Return [X, Y] of the center of cell containing provided text 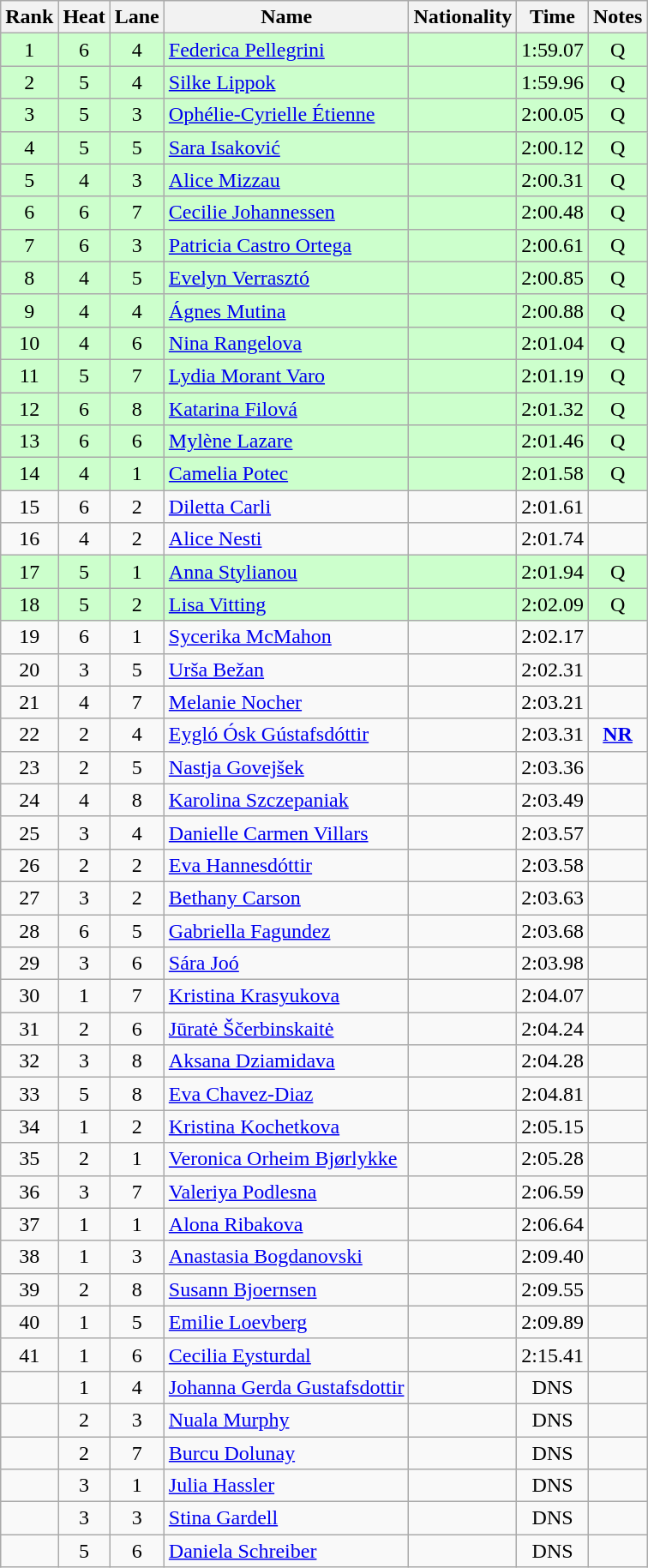
28 [29, 930]
20 [29, 670]
Lisa Vitting [286, 604]
2:04.07 [553, 996]
Gabriella Fagundez [286, 930]
Burcu Dolunay [286, 1453]
Lydia Morant Varo [286, 375]
2:05.28 [553, 1159]
24 [29, 800]
Valeriya Podlesna [286, 1192]
Aksana Dziamidava [286, 1061]
Heat [84, 17]
30 [29, 996]
2:01.74 [553, 539]
Sara Isaković [286, 147]
Cecilia Eysturdal [286, 1355]
Alona Ribakova [286, 1224]
2:02.17 [553, 637]
Eva Hannesdóttir [286, 865]
Daniela Schreiber [286, 1551]
Eygló Ósk Gústafsdóttir [286, 735]
2:03.58 [553, 865]
NR [617, 735]
2:04.24 [553, 1029]
Notes [617, 17]
36 [29, 1192]
2:00.85 [553, 278]
34 [29, 1126]
2:01.04 [553, 343]
2:00.61 [553, 245]
2:02.31 [553, 670]
2:03.36 [553, 767]
2:03.57 [553, 832]
Veronica Orheim Bjørlykke [286, 1159]
26 [29, 865]
Cecilie Johannessen [286, 213]
Anna Stylianou [286, 572]
Stina Gardell [286, 1518]
Silke Lippok [286, 82]
Nuala Murphy [286, 1420]
Danielle Carmen Villars [286, 832]
Anastasia Bogdanovski [286, 1257]
29 [29, 964]
2:03.21 [553, 702]
27 [29, 898]
Johanna Gerda Gustafsdottir [286, 1387]
Federica Pellegrini [286, 50]
Katarina Filová [286, 409]
2:09.40 [553, 1257]
13 [29, 442]
Ophélie-Cyrielle Étienne [286, 115]
32 [29, 1061]
Lane [137, 17]
11 [29, 375]
2:01.94 [553, 572]
21 [29, 702]
Sára Joó [286, 964]
Melanie Nocher [286, 702]
2:06.64 [553, 1224]
2:01.58 [553, 474]
Nationality [463, 17]
Time [553, 17]
33 [29, 1094]
19 [29, 637]
Camelia Potec [286, 474]
17 [29, 572]
2:03.68 [553, 930]
Kristina Krasyukova [286, 996]
2:09.55 [553, 1289]
14 [29, 474]
23 [29, 767]
Kristina Kochetkova [286, 1126]
Ágnes Mutina [286, 310]
2:03.31 [553, 735]
Diletta Carli [286, 507]
2:04.28 [553, 1061]
2:01.32 [553, 409]
Mylène Lazare [286, 442]
Alice Nesti [286, 539]
2:09.89 [553, 1322]
37 [29, 1224]
1:59.07 [553, 50]
2:00.88 [553, 310]
Evelyn Verrasztó [286, 278]
Eva Chavez-Diaz [286, 1094]
Name [286, 17]
2:05.15 [553, 1126]
9 [29, 310]
Sycerika McMahon [286, 637]
2:00.48 [553, 213]
Julia Hassler [286, 1486]
16 [29, 539]
Jūratė Ščerbinskaitė [286, 1029]
2:15.41 [553, 1355]
Rank [29, 17]
2:00.05 [553, 115]
Patricia Castro Ortega [286, 245]
1:59.96 [553, 82]
2:03.49 [553, 800]
35 [29, 1159]
Urša Bežan [286, 670]
Susann Bjoernsen [286, 1289]
2:01.46 [553, 442]
2:00.31 [553, 180]
15 [29, 507]
10 [29, 343]
2:03.63 [553, 898]
18 [29, 604]
Alice Mizzau [286, 180]
Nastja Govejšek [286, 767]
12 [29, 409]
2:06.59 [553, 1192]
2:04.81 [553, 1094]
2:02.09 [553, 604]
41 [29, 1355]
2:01.61 [553, 507]
2:03.98 [553, 964]
Emilie Loevberg [286, 1322]
38 [29, 1257]
25 [29, 832]
Nina Rangelova [286, 343]
Bethany Carson [286, 898]
31 [29, 1029]
Karolina Szczepaniak [286, 800]
22 [29, 735]
39 [29, 1289]
2:00.12 [553, 147]
2:01.19 [553, 375]
40 [29, 1322]
